From the cell containing the given text, extract its center point as (X, Y) coordinate. 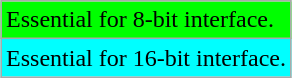
Essential for 16-bit interface. (146, 58)
Essential for 8-bit interface. (146, 20)
